For the text-containing cell, return its midpoint in (X, Y) coordinate format. 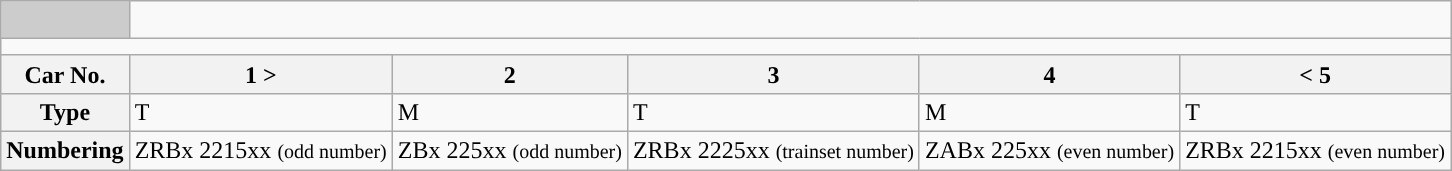
3 (773, 74)
Car No. (65, 74)
Numbering (65, 150)
ZRBx 2215xx (even number) (1316, 150)
ZABx 225xx (even number) (1049, 150)
4 (1049, 74)
2 (510, 74)
ZBx 225xx (odd number) (510, 150)
1 > (260, 74)
Type (65, 112)
ZRBx 2215xx (odd number) (260, 150)
ZRBx 2225xx (trainset number) (773, 150)
< 5 (1316, 74)
